Determine the [x, y] coordinate at the center of the cell enclosing the given text.  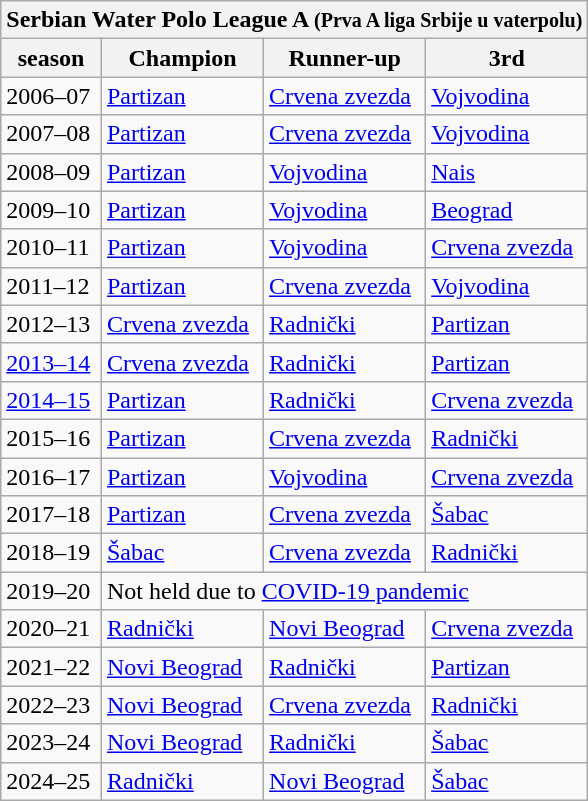
2021–22 [52, 667]
2007–08 [52, 134]
season [52, 58]
2015–16 [52, 438]
2017–18 [52, 515]
2013–14 [52, 362]
2011–12 [52, 286]
Champion [182, 58]
2006–07 [52, 96]
2018–19 [52, 553]
2016–17 [52, 477]
Serbian Water Polo League A (Prva A liga Srbije u vaterpolu) [294, 20]
3rd [507, 58]
2019–20 [52, 591]
Beograd [507, 210]
Not held due to COVID-19 pandemic [344, 591]
2022–23 [52, 705]
Runner-up [345, 58]
2009–10 [52, 210]
Nais [507, 172]
2012–13 [52, 324]
2010–11 [52, 248]
2020–21 [52, 629]
2023–24 [52, 743]
2024–25 [52, 781]
2014–15 [52, 400]
2008–09 [52, 172]
